Search for the cell housing the specified text and yield its [X, Y] center coordinate. 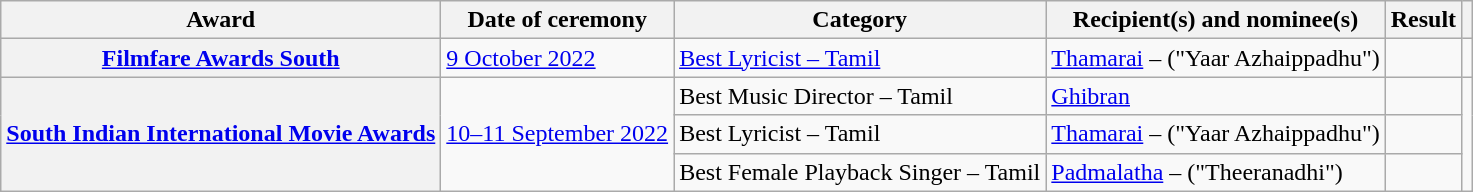
9 October 2022 [558, 58]
Category [860, 20]
Recipient(s) and nominee(s) [1216, 20]
Best Music Director – Tamil [860, 96]
Filmfare Awards South [221, 58]
Best Female Playback Singer – Tamil [860, 172]
Result [1423, 20]
Padmalatha – ("Theeranadhi") [1216, 172]
Ghibran [1216, 96]
Award [221, 20]
10–11 September 2022 [558, 134]
Date of ceremony [558, 20]
South Indian International Movie Awards [221, 134]
